Detect which cell encompasses the target text, then output its (X, Y) center coordinate. 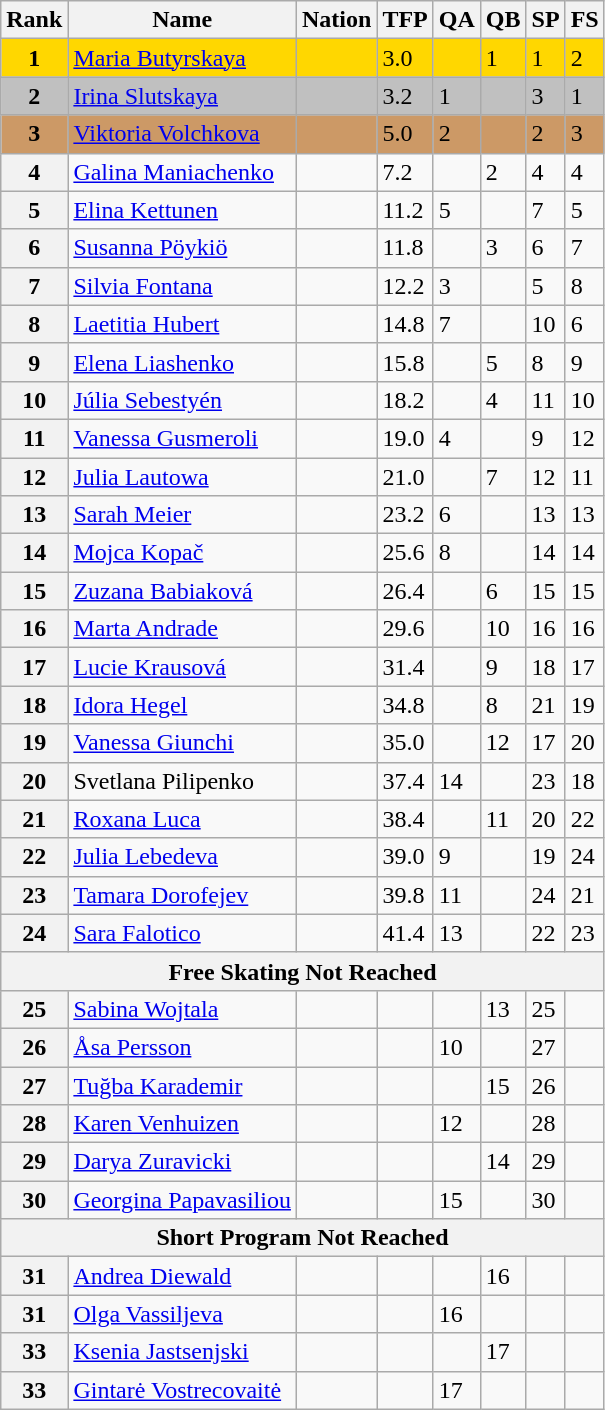
Julia Lebedeva (182, 857)
Zuzana Babiaková (182, 591)
Tamara Dorofejev (182, 895)
Sarah Meier (182, 515)
23.2 (405, 515)
Roxana Luca (182, 819)
Marta Andrade (182, 629)
Vanessa Giunchi (182, 743)
Sabina Wojtala (182, 1009)
12.2 (405, 286)
Andrea Diewald (182, 1276)
Darya Zuravicki (182, 1162)
Free Skating Not Reached (302, 971)
Silvia Fontana (182, 286)
Viktoria Volchkova (182, 134)
41.4 (405, 933)
7.2 (405, 172)
Galina Maniachenko (182, 172)
3.2 (405, 96)
Olga Vassiljeva (182, 1314)
Short Program Not Reached (302, 1238)
Idora Hegel (182, 705)
SP (546, 20)
Júlia Sebestyén (182, 400)
Åsa Persson (182, 1047)
Tuğba Karademir (182, 1085)
Svetlana Pilipenko (182, 781)
29.6 (405, 629)
11.8 (405, 248)
Elena Liashenko (182, 362)
14.8 (405, 324)
Maria Butyrskaya (182, 58)
37.4 (405, 781)
Mojca Kopač (182, 553)
Gintarė Vostrecovaitė (182, 1390)
18.2 (405, 400)
25.6 (405, 553)
5.0 (405, 134)
Sara Falotico (182, 933)
3.0 (405, 58)
35.0 (405, 743)
Nation (336, 20)
Rank (34, 20)
34.8 (405, 705)
QA (456, 20)
39.8 (405, 895)
15.8 (405, 362)
26.4 (405, 591)
Laetitia Hubert (182, 324)
TFP (405, 20)
31.4 (405, 667)
FS (584, 20)
Susanna Pöykiö (182, 248)
Lucie Krausová (182, 667)
19.0 (405, 438)
Ksenia Jastsenjski (182, 1352)
39.0 (405, 857)
Vanessa Gusmeroli (182, 438)
Name (182, 20)
11.2 (405, 210)
Irina Slutskaya (182, 96)
21.0 (405, 477)
38.4 (405, 819)
Georgina Papavasiliou (182, 1200)
Karen Venhuizen (182, 1124)
Julia Lautowa (182, 477)
Elina Kettunen (182, 210)
QB (503, 20)
